Search for the cell housing the specified text and yield its [x, y] center coordinate. 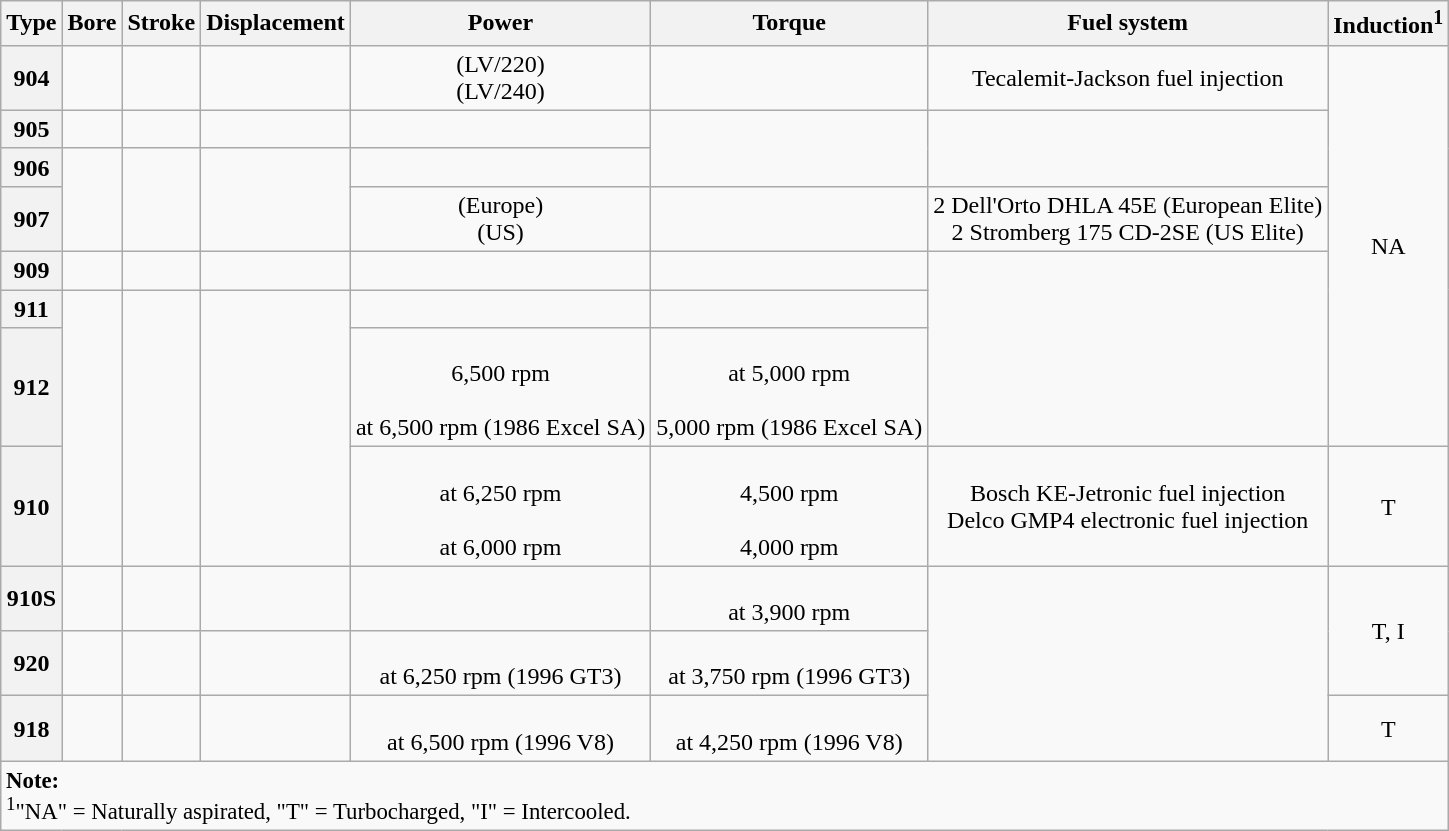
Displacement [276, 24]
Fuel system [1128, 24]
6,500 rpmat 6,500 rpm (1986 Excel SA) [500, 388]
at 6,250 rpm (1996 GT3) [500, 664]
912 [32, 388]
Stroke [162, 24]
2 Dell'Orto DHLA 45E (European Elite)2 Stromberg 175 CD-2SE (US Elite) [1128, 218]
910S [32, 598]
(LV/220) (LV/240) [500, 78]
at 4,250 rpm (1996 V8) [790, 728]
Bore [92, 24]
Torque [790, 24]
920 [32, 664]
Type [32, 24]
Power [500, 24]
909 [32, 271]
904 [32, 78]
T, I [1388, 631]
Note:1"NA" = Naturally aspirated, "T" = Turbocharged, "I" = Intercooled. [725, 796]
NA [1388, 246]
4,500 rpm 4,000 rpm [790, 506]
at 3,750 rpm (1996 GT3) [790, 664]
911 [32, 309]
905 [32, 129]
910 [32, 506]
at 6,250 rpmat 6,000 rpm [500, 506]
906 [32, 167]
at 3,900 rpm [790, 598]
at 5,000 rpm 5,000 rpm (1986 Excel SA) [790, 388]
Bosch KE-Jetronic fuel injectionDelco GMP4 electronic fuel injection [1128, 506]
(Europe) (US) [500, 218]
Induction1 [1388, 24]
at 6,500 rpm (1996 V8) [500, 728]
918 [32, 728]
Tecalemit-Jackson fuel injection [1128, 78]
907 [32, 218]
